Identify which cell holds the provided text, then report its (x, y) central coordinate. 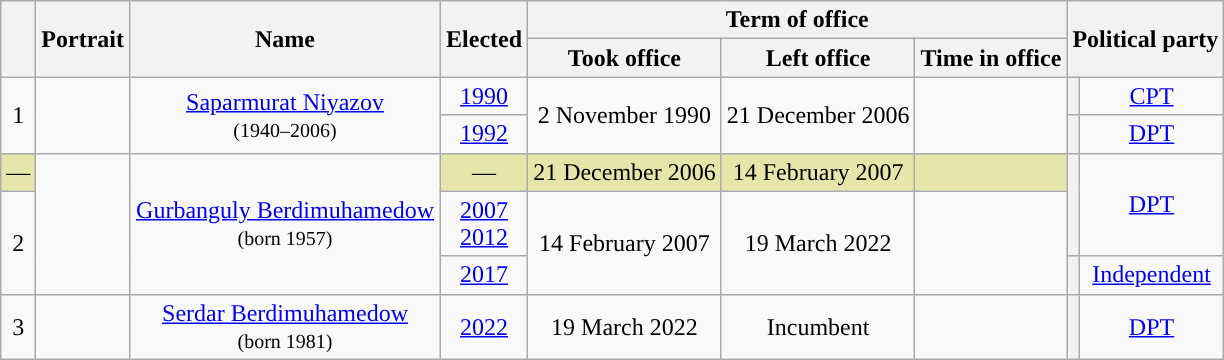
Independent (1152, 275)
Term of office (798, 20)
Saparmurat Niyazov(1940–2006) (284, 115)
3 (18, 326)
1992 (484, 134)
2022 (484, 326)
Political party (1146, 39)
Portrait (83, 39)
20072012 (484, 224)
Left office (818, 58)
2017 (484, 275)
Gurbanguly Berdimuhamedow(born 1957) (284, 224)
Name (284, 39)
1990 (484, 96)
Took office (625, 58)
Serdar Berdimuhamedow(born 1981) (284, 326)
CPT (1152, 96)
Time in office (991, 58)
1 (18, 115)
2 November 1990 (625, 115)
Incumbent (818, 326)
2 (18, 242)
Elected (484, 39)
